Return the [x, y] coordinate for the center point of the cell that contains the specified text.  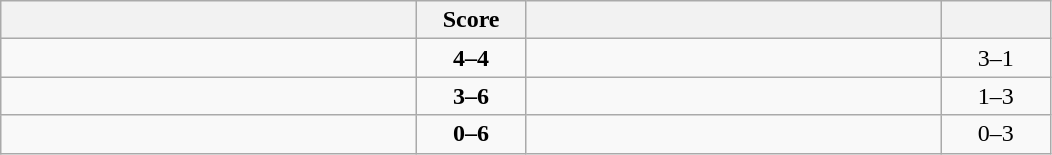
4–4 [472, 58]
3–6 [472, 96]
1–3 [996, 96]
0–3 [996, 134]
0–6 [472, 134]
Score [472, 20]
3–1 [996, 58]
